Search for the cell housing the specified text and yield its (X, Y) center coordinate. 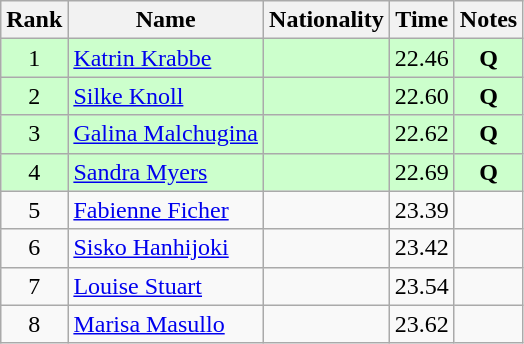
22.62 (422, 134)
8 (34, 324)
23.62 (422, 324)
Silke Knoll (166, 96)
23.54 (422, 286)
4 (34, 172)
Louise Stuart (166, 286)
1 (34, 58)
Nationality (327, 20)
22.69 (422, 172)
7 (34, 286)
23.39 (422, 210)
6 (34, 248)
Fabienne Ficher (166, 210)
Galina Malchugina (166, 134)
Rank (34, 20)
Marisa Masullo (166, 324)
22.60 (422, 96)
Sandra Myers (166, 172)
Time (422, 20)
22.46 (422, 58)
Notes (488, 20)
23.42 (422, 248)
2 (34, 96)
Sisko Hanhijoki (166, 248)
5 (34, 210)
Katrin Krabbe (166, 58)
3 (34, 134)
Name (166, 20)
